Extract the [x, y] coordinate from the center of the cell holding the provided text.  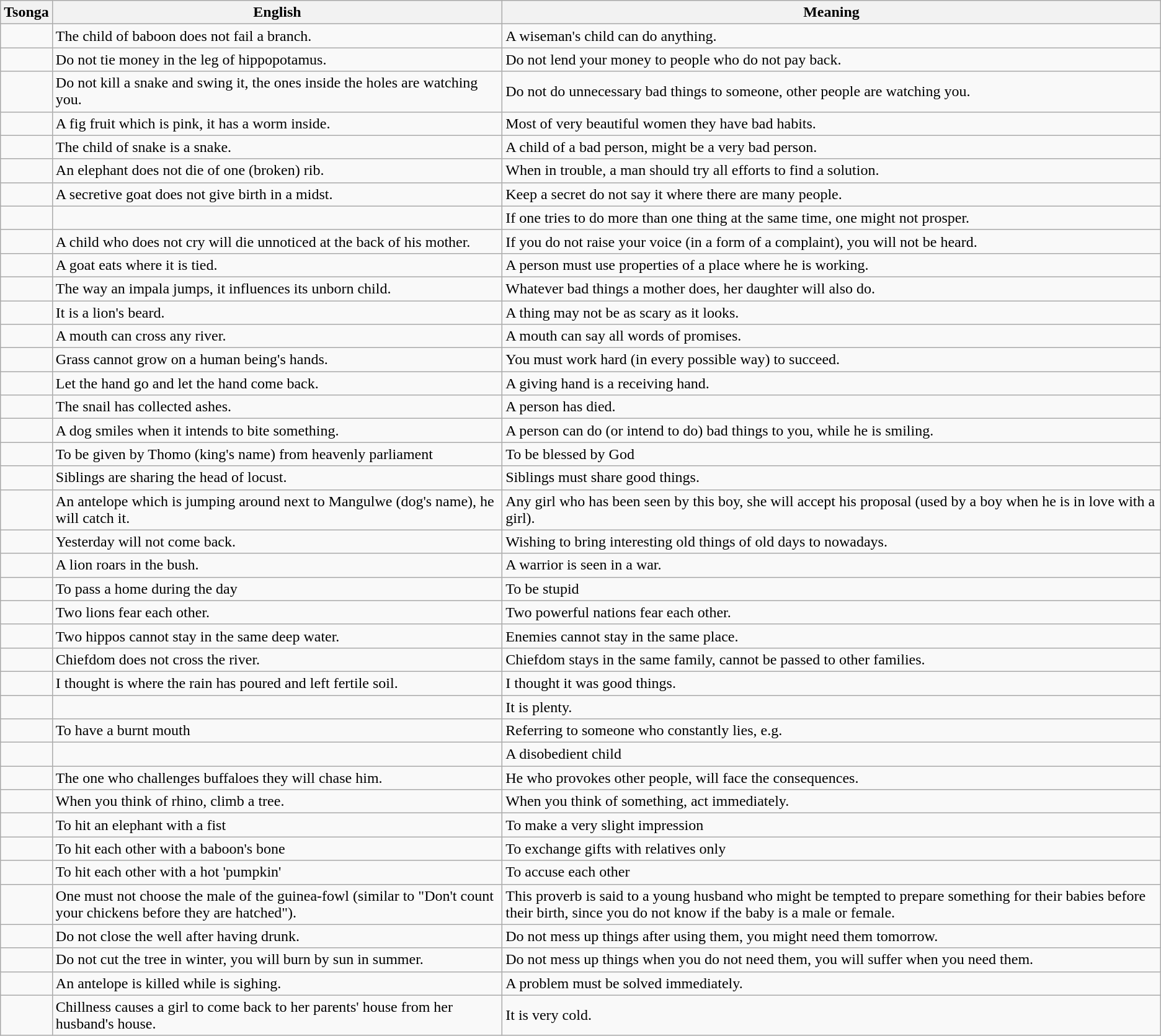
He who provokes other people, will face the consequences. [832, 778]
To exchange gifts with relatives only [832, 849]
Tsonga [27, 12]
A child who does not cry will die unnoticed at the back of his mother. [277, 241]
You must work hard (in every possible way) to succeed. [832, 360]
Meaning [832, 12]
A thing may not be as scary as it looks. [832, 312]
It is plenty. [832, 707]
A child of a bad person, might be a very bad person. [832, 147]
A giving hand is a receiving hand. [832, 383]
Chillness causes a girl to come back to her parents' house from her husband's house. [277, 1015]
A fig fruit which is pink, it has a worm inside. [277, 123]
A disobedient child [832, 754]
A lion roars in the bush. [277, 565]
A problem must be solved immediately. [832, 983]
Most of very beautiful women they have bad habits. [832, 123]
To be given by Thomo (king's name) from heavenly parliament [277, 454]
To make a very slight impression [832, 825]
When you think of rhino, climb a tree. [277, 802]
Whatever bad things a mother does, her daughter will also do. [832, 288]
Two hippos cannot stay in the same deep water. [277, 636]
Do not mess up things when you do not need them, you will suffer when you need them. [832, 960]
It is a lion's beard. [277, 312]
To hit each other with a baboon's bone [277, 849]
Chiefdom does not cross the river. [277, 659]
To be blessed by God [832, 454]
To hit each other with a hot 'pumpkin' [277, 872]
An antelope which is jumping around next to Mangulwe (dog's name), he will catch it. [277, 510]
A wiseman's child can do anything. [832, 36]
Wishing to bring interesting old things of old days to nowadays. [832, 542]
I thought it was good things. [832, 683]
To have a burnt mouth [277, 731]
A person has died. [832, 407]
English [277, 12]
Keep a secret do not say it where there are many people. [832, 194]
A secretive goat does not give birth in a midst. [277, 194]
Do not kill a snake and swing it, the ones inside the holes are watching you. [277, 92]
Do not mess up things after using them, you might need them tomorrow. [832, 936]
If you do not raise your voice (in a form of a complaint), you will not be heard. [832, 241]
Do not do unnecessary bad things to someone, other people are watching you. [832, 92]
When you think of something, act immediately. [832, 802]
A warrior is seen in a war. [832, 565]
A person must use properties of a place where he is working. [832, 265]
Any girl who has been seen by this boy, she will accept his proposal (used by a boy when he is in love with a girl). [832, 510]
An antelope is killed while is sighing. [277, 983]
One must not choose the male of the guinea-fowl (similar to "Don't count your chickens before they are hatched"). [277, 904]
A person can do (or intend to do) bad things to you, while he is smiling. [832, 431]
A dog smiles when it intends to bite something. [277, 431]
Chiefdom stays in the same family, cannot be passed to other families. [832, 659]
Do not cut the tree in winter, you will burn by sun in summer. [277, 960]
Do not close the well after having drunk. [277, 936]
Referring to someone who constantly lies, e.g. [832, 731]
To hit an elephant with a fist [277, 825]
Do not lend your money to people who do not pay back. [832, 60]
To pass a home during the day [277, 589]
Let the hand go and let the hand come back. [277, 383]
It is very cold. [832, 1015]
Siblings must share good things. [832, 478]
Enemies cannot stay in the same place. [832, 636]
If one tries to do more than one thing at the same time, one might not prosper. [832, 218]
The child of baboon does not fail a branch. [277, 36]
The way an impala jumps, it influences its unborn child. [277, 288]
When in trouble, a man should try all efforts to find a solution. [832, 171]
To accuse each other [832, 872]
An elephant does not die of one (broken) rib. [277, 171]
The child of snake is a snake. [277, 147]
I thought is where the rain has poured and left fertile soil. [277, 683]
Siblings are sharing the head of locust. [277, 478]
A mouth can cross any river. [277, 336]
Two lions fear each other. [277, 612]
Grass cannot grow on a human being's hands. [277, 360]
A goat eats where it is tied. [277, 265]
To be stupid [832, 589]
The snail has collected ashes. [277, 407]
A mouth can say all words of promises. [832, 336]
Do not tie money in the leg of hippopotamus. [277, 60]
Two powerful nations fear each other. [832, 612]
Yesterday will not come back. [277, 542]
The one who challenges buffaloes they will chase him. [277, 778]
